Find where the given text appears and provide that cell's center as (X, Y) coordinate. 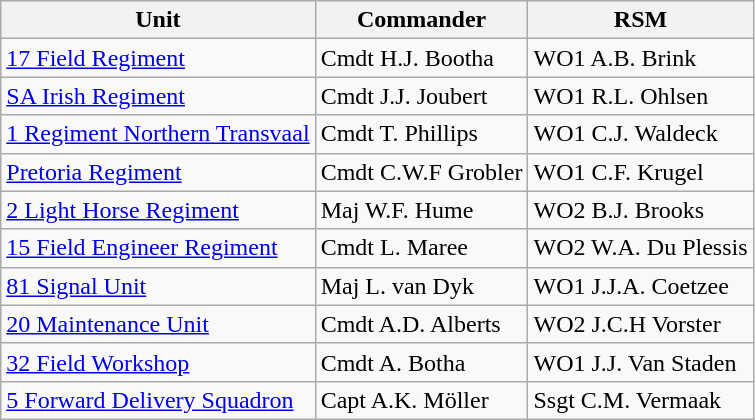
Commander (422, 20)
WO2 J.C.H Vorster (640, 324)
WO2 W.A. Du Plessis (640, 248)
Ssgt C.M. Vermaak (640, 400)
WO1 C.F. Krugel (640, 172)
17 Field Regiment (158, 58)
Unit (158, 20)
SA Irish Regiment (158, 96)
WO1 C.J. Waldeck (640, 134)
WO1 J.J.A. Coetzee (640, 286)
Cmdt A. Botha (422, 362)
Maj L. van Dyk (422, 286)
Cmdt J.J. Joubert (422, 96)
1 Regiment Northern Transvaal (158, 134)
Cmdt A.D. Alberts (422, 324)
Pretoria Regiment (158, 172)
Cmdt T. Phillips (422, 134)
WO1 J.J. Van Staden (640, 362)
Cmdt C.W.F Grobler (422, 172)
2 Light Horse Regiment (158, 210)
RSM (640, 20)
WO2 B.J. Brooks (640, 210)
81 Signal Unit (158, 286)
WO1 R.L. Ohlsen (640, 96)
5 Forward Delivery Squadron (158, 400)
32 Field Workshop (158, 362)
Cmdt H.J. Bootha (422, 58)
20 Maintenance Unit (158, 324)
WO1 A.B. Brink (640, 58)
Maj W.F. Hume (422, 210)
15 Field Engineer Regiment (158, 248)
Capt A.K. Möller (422, 400)
Cmdt L. Maree (422, 248)
